For the text-containing cell, return its midpoint in [x, y] coordinate format. 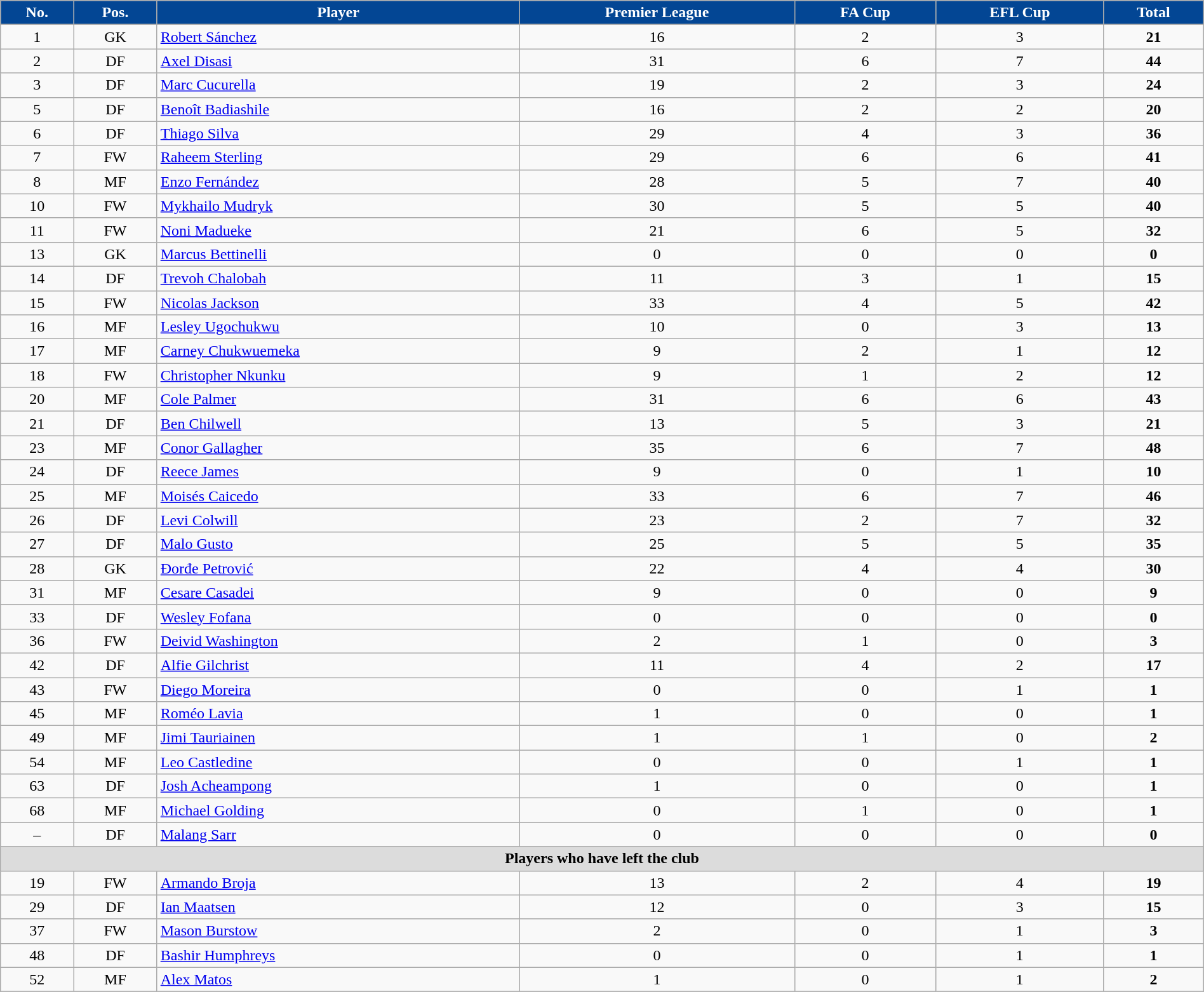
Raheem Sterling [338, 158]
Mykhailo Mudryk [338, 206]
FA Cup [865, 13]
Bashir Humphreys [338, 955]
22 [657, 568]
Lesley Ugochukwu [338, 327]
Christopher Nkunku [338, 375]
52 [37, 979]
Michael Golding [338, 810]
Trevoh Chalobah [338, 278]
Ben Chilwell [338, 424]
Jimi Tauriainen [338, 738]
Noni Madueke [338, 230]
68 [37, 810]
8 [37, 182]
Robert Sánchez [338, 37]
Armando Broja [338, 883]
Benoît Badiashile [338, 109]
Malo Gusto [338, 544]
Cesare Casadei [338, 593]
54 [37, 762]
37 [37, 931]
Wesley Fofana [338, 617]
Levi Colwill [338, 520]
Nicolas Jackson [338, 303]
63 [37, 786]
Ian Maatsen [338, 907]
Leo Castledine [338, 762]
Carney Chukwuemeka [338, 351]
46 [1154, 496]
Premier League [657, 13]
Diego Moreira [338, 689]
Josh Acheampong [338, 786]
Thiago Silva [338, 133]
Pos. [116, 13]
Malang Sarr [338, 834]
Players who have left the club [602, 859]
44 [1154, 61]
Reece James [338, 472]
26 [37, 520]
Alfie Gilchrist [338, 665]
Player [338, 13]
Moisés Caicedo [338, 496]
Deivid Washington [338, 641]
Alex Matos [338, 979]
EFL Cup [1020, 13]
41 [1154, 158]
Axel Disasi [338, 61]
Cole Palmer [338, 399]
Marcus Bettinelli [338, 254]
– [37, 834]
No. [37, 13]
Mason Burstow [338, 931]
Total [1154, 13]
14 [37, 278]
Conor Gallagher [338, 448]
Enzo Fernández [338, 182]
18 [37, 375]
45 [37, 714]
49 [37, 738]
Đorđe Petrović [338, 568]
27 [37, 544]
Marc Cucurella [338, 85]
Roméo Lavia [338, 714]
